Identify which cell holds the provided text, then report its [X, Y] central coordinate. 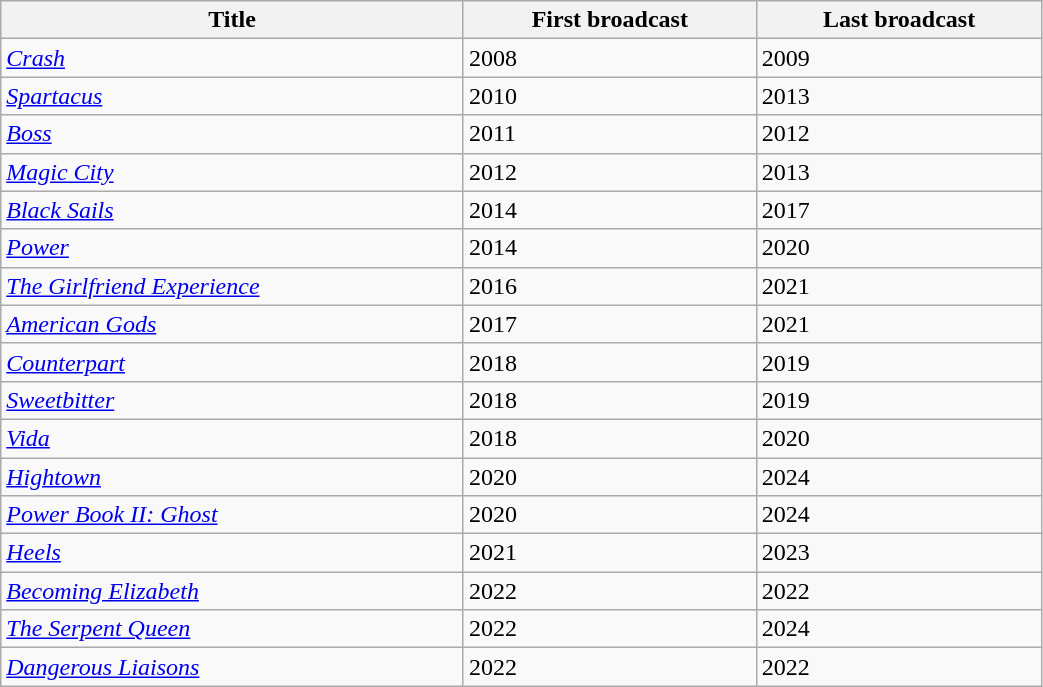
The Girlfriend Experience [232, 286]
Heels [232, 553]
The Serpent Queen [232, 629]
American Gods [232, 324]
Title [232, 20]
2011 [610, 134]
Becoming Elizabeth [232, 591]
Power Book II: Ghost [232, 515]
First broadcast [610, 20]
Power [232, 248]
Vida [232, 438]
2010 [610, 96]
Spartacus [232, 96]
2009 [899, 58]
Sweetbitter [232, 400]
Black Sails [232, 210]
2023 [899, 553]
Dangerous Liaisons [232, 667]
Hightown [232, 477]
2008 [610, 58]
Magic City [232, 172]
Last broadcast [899, 20]
Boss [232, 134]
Counterpart [232, 362]
2016 [610, 286]
Crash [232, 58]
